Find where the given text appears and provide that cell's center as [X, Y] coordinate. 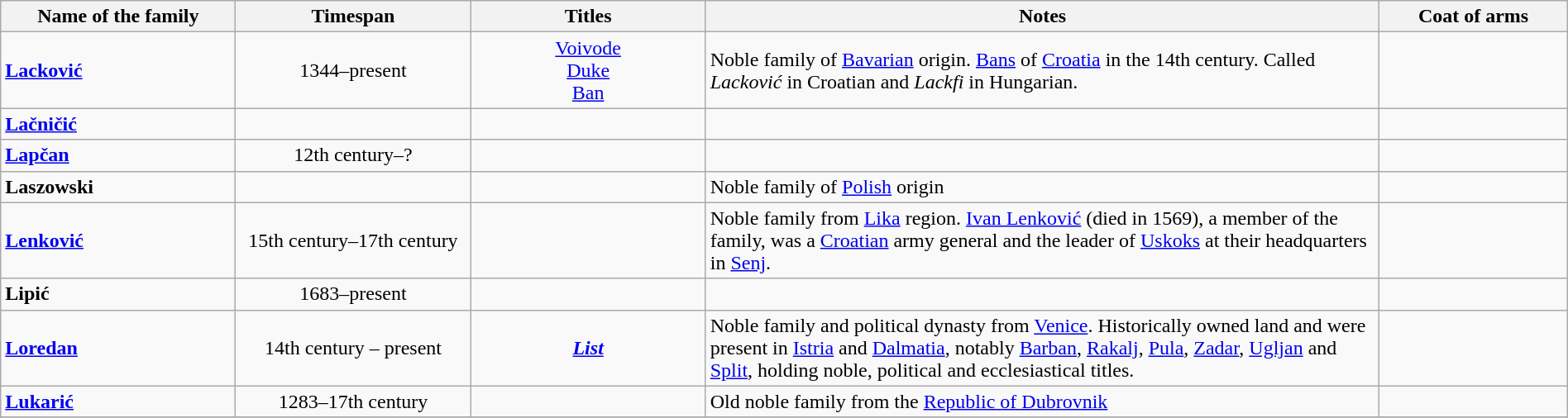
Notes [1042, 17]
List [588, 348]
Laszowski [118, 187]
Old noble family from the Republic of Dubrovnik [1042, 401]
Lacković [118, 70]
Noble family of Bavarian origin. Bans of Croatia in the 14th century. Called Lacković in Croatian and Lackfi in Hungarian. [1042, 70]
VoivodeDukeBan [588, 70]
Coat of arms [1474, 17]
14th century – present [353, 348]
Titles [588, 17]
1344–present [353, 70]
Lapčan [118, 155]
Loredan [118, 348]
Lačničić [118, 124]
1283–17th century [353, 401]
Noble family of Polish origin [1042, 187]
Lenković [118, 240]
1683–present [353, 294]
Timespan [353, 17]
15th century–17th century [353, 240]
Lipić [118, 294]
12th century–? [353, 155]
Name of the family [118, 17]
Lukarić [118, 401]
